Extract the (X, Y) coordinate from the center of the cell holding the provided text.  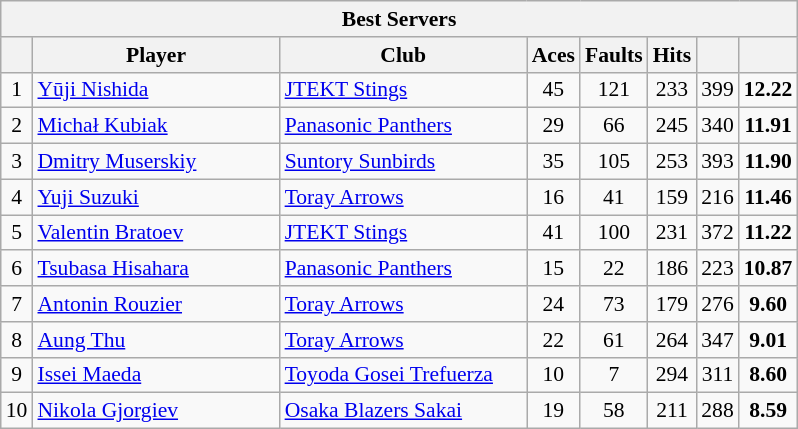
231 (672, 233)
6 (17, 269)
9.60 (768, 304)
159 (672, 197)
216 (718, 197)
19 (554, 411)
Osaka Blazers Sakai (404, 411)
393 (718, 162)
Best Servers (400, 19)
Player (156, 55)
Michał Kubiak (156, 126)
Valentin Bratoev (156, 233)
Yūji Nishida (156, 90)
Antonin Rouzier (156, 304)
9.01 (768, 340)
8.60 (768, 375)
1 (17, 90)
3 (17, 162)
11.90 (768, 162)
211 (672, 411)
245 (672, 126)
294 (672, 375)
340 (718, 126)
Dmitry Muserskiy (156, 162)
2 (17, 126)
8 (17, 340)
Issei Maeda (156, 375)
311 (718, 375)
5 (17, 233)
Suntory Sunbirds (404, 162)
15 (554, 269)
66 (614, 126)
Aces (554, 55)
Hits (672, 55)
264 (672, 340)
35 (554, 162)
29 (554, 126)
347 (718, 340)
288 (718, 411)
399 (718, 90)
105 (614, 162)
24 (554, 304)
8.59 (768, 411)
179 (672, 304)
Yuji Suzuki (156, 197)
Faults (614, 55)
186 (672, 269)
233 (672, 90)
223 (718, 269)
12.22 (768, 90)
61 (614, 340)
121 (614, 90)
372 (718, 233)
11.46 (768, 197)
4 (17, 197)
10.87 (768, 269)
100 (614, 233)
58 (614, 411)
73 (614, 304)
45 (554, 90)
11.22 (768, 233)
276 (718, 304)
Nikola Gjorgiev (156, 411)
Aung Thu (156, 340)
16 (554, 197)
9 (17, 375)
Toyoda Gosei Trefuerza (404, 375)
Tsubasa Hisahara (156, 269)
253 (672, 162)
Club (404, 55)
11.91 (768, 126)
